Search for the cell housing the specified text and yield its [X, Y] center coordinate. 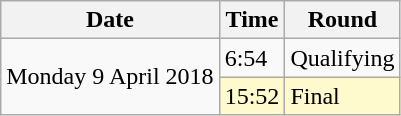
Time [252, 20]
Qualifying [342, 58]
6:54 [252, 58]
Final [342, 96]
Round [342, 20]
Monday 9 April 2018 [110, 77]
15:52 [252, 96]
Date [110, 20]
